Extract the [x, y] coordinate from the center of the cell holding the provided text.  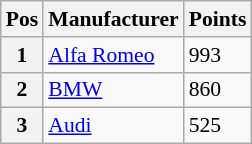
993 [218, 55]
1 [22, 55]
Audi [113, 126]
Points [218, 19]
3 [22, 126]
Pos [22, 19]
860 [218, 90]
525 [218, 126]
BMW [113, 90]
Manufacturer [113, 19]
2 [22, 90]
Alfa Romeo [113, 55]
